Detect which cell encompasses the target text, then output its [x, y] center coordinate. 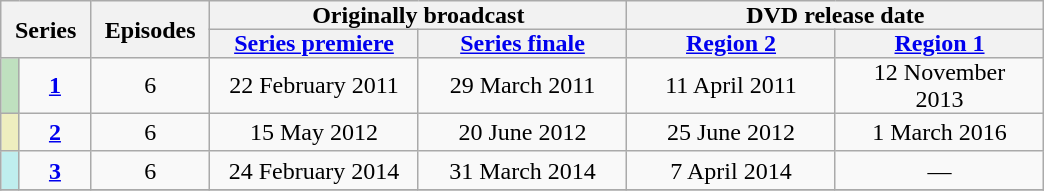
Series premiere [314, 43]
3 [54, 170]
1 March 2016 [939, 132]
2 [54, 132]
31 March 2014 [522, 170]
11 April 2011 [731, 86]
24 February 2014 [314, 170]
25 June 2012 [731, 132]
Region 1 [939, 43]
29 March 2011 [522, 86]
15 May 2012 [314, 132]
Series [46, 30]
20 June 2012 [522, 132]
12 November 2013 [939, 86]
Series finale [522, 43]
— [939, 170]
22 February 2011 [314, 86]
1 [54, 86]
DVD release date [836, 15]
7 April 2014 [731, 170]
Region 2 [731, 43]
Episodes [150, 30]
Originally broadcast [418, 15]
